Identify which cell holds the provided text, then report its (X, Y) central coordinate. 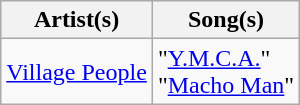
"Y.M.C.A.""Macho Man" (226, 72)
Artist(s) (77, 20)
Village People (77, 72)
Song(s) (226, 20)
